Detect which cell encompasses the target text, then output its [X, Y] center coordinate. 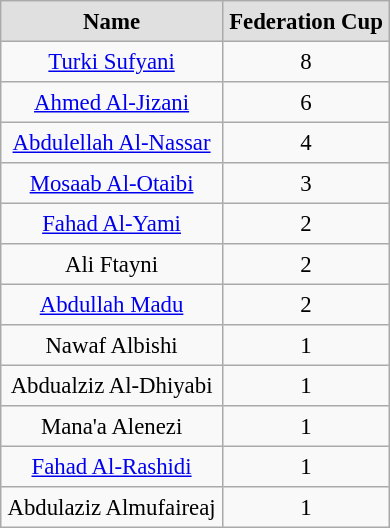
Abdulaziz Almufaireaj [112, 507]
8 [306, 61]
Fahad Al-Rashidi [112, 466]
4 [306, 142]
Nawaf Albishi [112, 345]
Mosaab Al-Otaibi [112, 183]
Mana'a Alenezi [112, 426]
Ahmed Al-Jizani [112, 102]
Abdulellah Al-Nassar [112, 142]
3 [306, 183]
Fahad Al-Yami [112, 223]
Name [112, 21]
Federation Cup [306, 21]
Turki Sufyani [112, 61]
6 [306, 102]
Abdualziz Al-Dhiyabi [112, 385]
Ali Ftayni [112, 264]
Abdullah Madu [112, 304]
